Detect which cell encompasses the target text, then output its (X, Y) center coordinate. 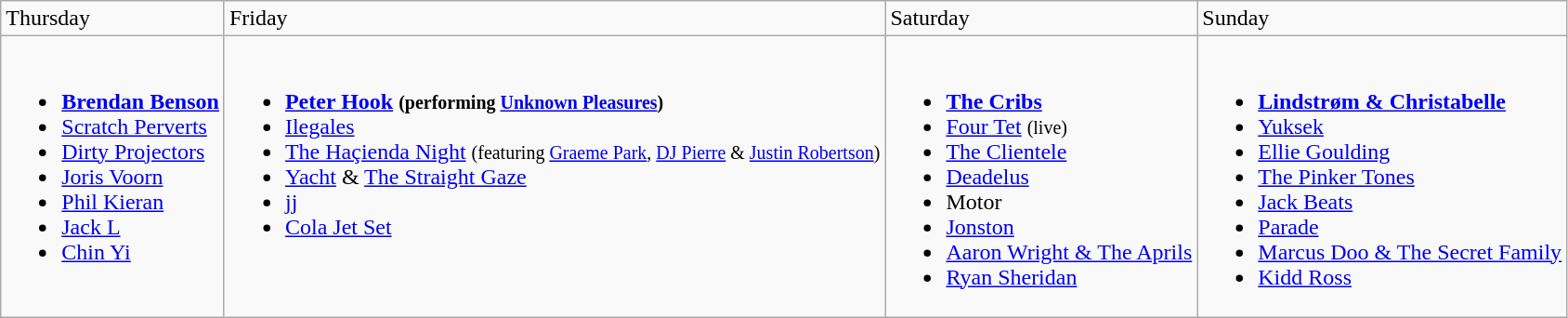
Thursday (113, 19)
Saturday (1041, 19)
Sunday (1382, 19)
Lindstrøm & ChristabelleYuksekEllie GouldingThe Pinker TonesJack BeatsParadeMarcus Doo & The Secret FamilyKidd Ross (1382, 177)
Brendan BensonScratch PervertsDirty ProjectorsJoris VoornPhil KieranJack LChin Yi (113, 177)
The CribsFour Tet (live)The ClienteleDeadelusMotorJonstonAaron Wright & The AprilsRyan Sheridan (1041, 177)
Friday (554, 19)
